Find where the given text appears and provide that cell's center as (X, Y) coordinate. 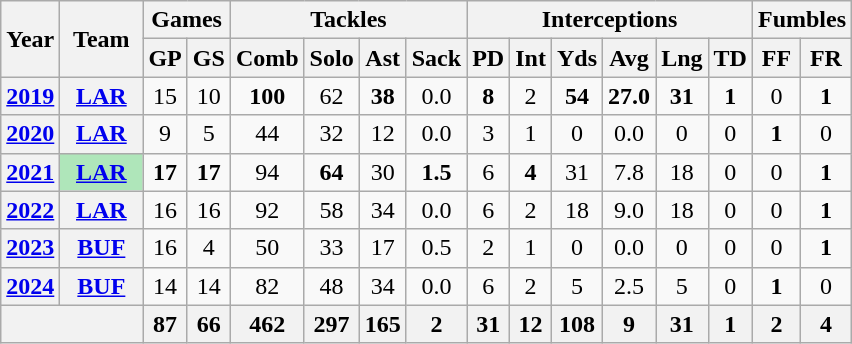
PD (488, 58)
TD (730, 58)
Lng (682, 58)
9.0 (630, 210)
0.5 (436, 248)
Team (102, 39)
10 (208, 96)
1.5 (436, 172)
50 (267, 248)
108 (576, 324)
Comb (267, 58)
33 (332, 248)
2020 (30, 134)
FR (826, 58)
62 (332, 96)
462 (267, 324)
7.8 (630, 172)
8 (488, 96)
44 (267, 134)
Ast (382, 58)
Solo (332, 58)
2.5 (630, 286)
87 (165, 324)
64 (332, 172)
Games (186, 20)
165 (382, 324)
82 (267, 286)
48 (332, 286)
Fumbles (802, 20)
Int (531, 58)
2023 (30, 248)
2021 (30, 172)
27.0 (630, 96)
66 (208, 324)
2022 (30, 210)
92 (267, 210)
Interceptions (610, 20)
38 (382, 96)
Avg (630, 58)
Year (30, 39)
297 (332, 324)
100 (267, 96)
Sack (436, 58)
Tackles (348, 20)
32 (332, 134)
2024 (30, 286)
3 (488, 134)
Yds (576, 58)
FF (776, 58)
GS (208, 58)
30 (382, 172)
94 (267, 172)
2019 (30, 96)
GP (165, 58)
15 (165, 96)
58 (332, 210)
54 (576, 96)
